Search for the cell housing the specified text and yield its [X, Y] center coordinate. 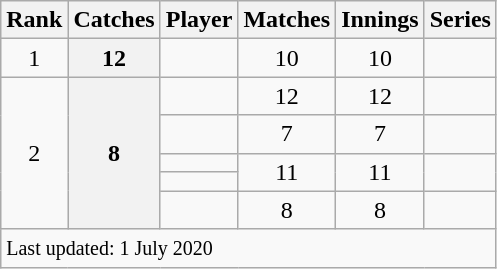
Rank [34, 20]
2 [34, 153]
Catches [114, 20]
Last updated: 1 July 2020 [249, 248]
Innings [380, 20]
Player [199, 20]
Series [460, 20]
Matches [287, 20]
1 [34, 58]
